Search for the cell housing the specified text and yield its (X, Y) center coordinate. 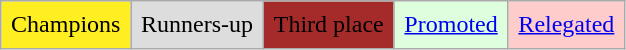
Runners-up (198, 25)
Relegated (566, 25)
Third place (328, 25)
Champions (66, 25)
Promoted (451, 25)
